Scan for the cell matching the given text and deliver its (x, y) coordinate at center. 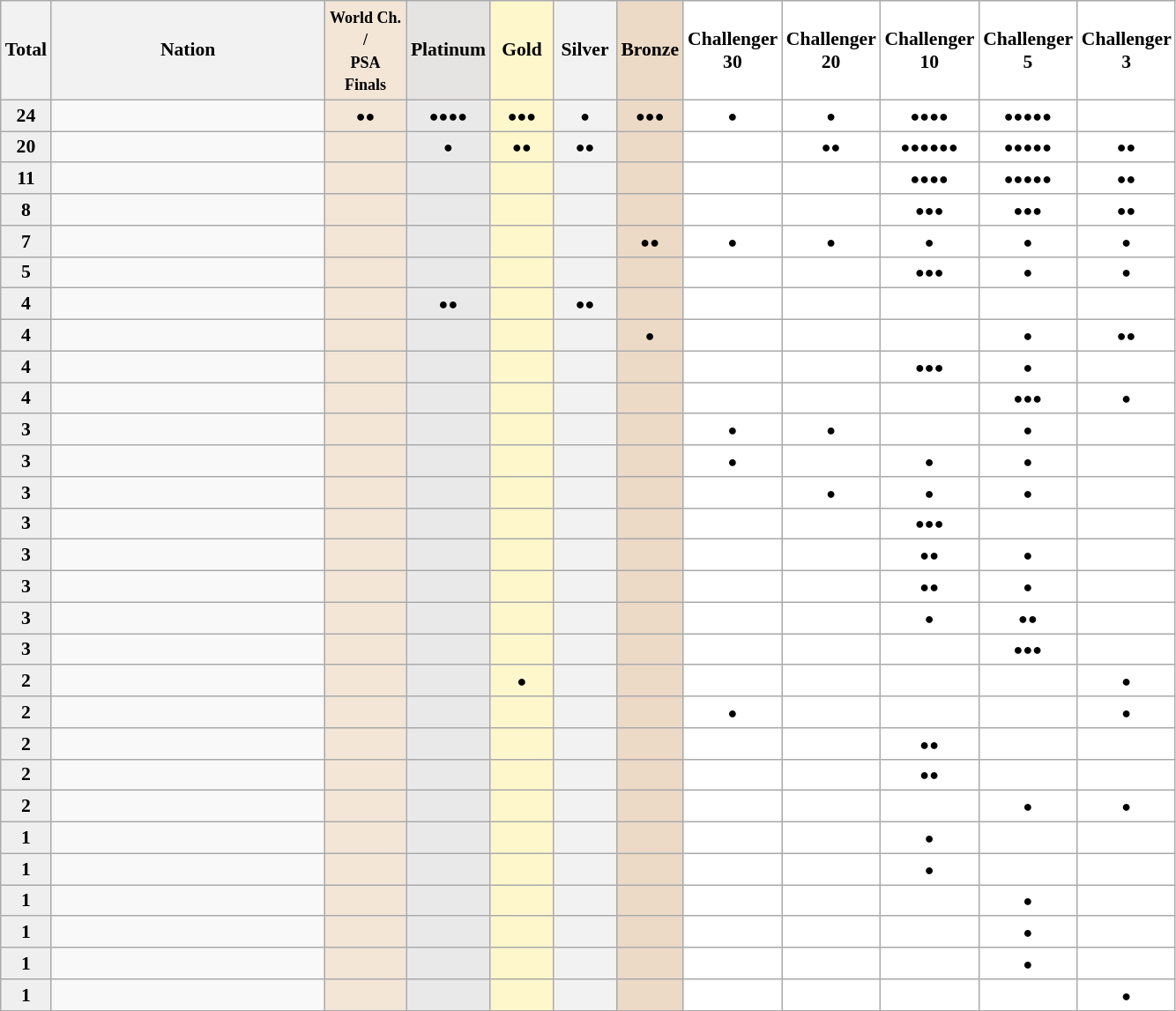
Challenger 20 (831, 50)
11 (26, 179)
Challenger 3 (1127, 50)
Challenger 5 (1028, 50)
World Ch. /PSA Finals (365, 50)
5 (26, 272)
Platinum (448, 50)
Gold (522, 50)
8 (26, 210)
Nation (188, 50)
7 (26, 242)
20 (26, 147)
●●●●●● (929, 147)
Total (26, 50)
Challenger 10 (929, 50)
Silver (585, 50)
Challenger 30 (733, 50)
Bronze (650, 50)
24 (26, 115)
